Return the [X, Y] coordinate for the center point of the cell that contains the specified text.  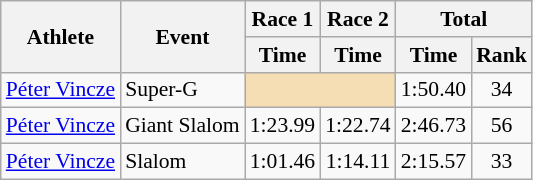
33 [502, 162]
2:46.73 [434, 126]
Giant Slalom [182, 126]
Rank [502, 55]
Super-G [182, 90]
34 [502, 90]
1:14.11 [358, 162]
1:22.74 [358, 126]
56 [502, 126]
1:23.99 [282, 126]
Race 1 [282, 19]
Athlete [60, 36]
Slalom [182, 162]
Total [464, 19]
1:01.46 [282, 162]
Event [182, 36]
2:15.57 [434, 162]
Race 2 [358, 19]
1:50.40 [434, 90]
